Find where the given text appears and provide that cell's center as (X, Y) coordinate. 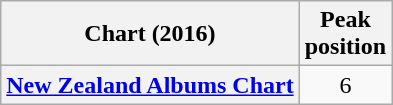
New Zealand Albums Chart (150, 85)
6 (345, 85)
Peakposition (345, 34)
Chart (2016) (150, 34)
